Scan for the cell matching the given text and deliver its (X, Y) coordinate at center. 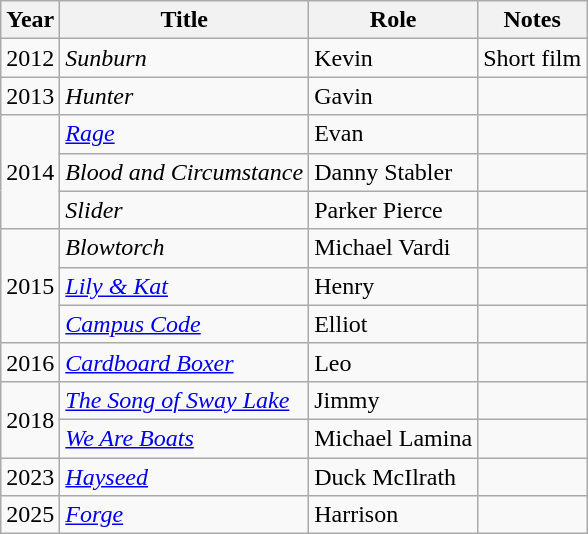
Slider (184, 210)
2015 (30, 286)
Short film (532, 58)
We Are Boats (184, 438)
Role (394, 20)
Elliot (394, 324)
Duck McIlrath (394, 477)
Title (184, 20)
The Song of Sway Lake (184, 400)
2013 (30, 96)
Cardboard Boxer (184, 362)
Harrison (394, 515)
Sunburn (184, 58)
2016 (30, 362)
2018 (30, 419)
2025 (30, 515)
Gavin (394, 96)
2014 (30, 172)
Lily & Kat (184, 286)
2023 (30, 477)
Campus Code (184, 324)
Hayseed (184, 477)
Jimmy (394, 400)
Year (30, 20)
Notes (532, 20)
Blood and Circumstance (184, 172)
Evan (394, 134)
Henry (394, 286)
2012 (30, 58)
Kevin (394, 58)
Blowtorch (184, 248)
Rage (184, 134)
Hunter (184, 96)
Leo (394, 362)
Parker Pierce (394, 210)
Michael Vardi (394, 248)
Forge (184, 515)
Michael Lamina (394, 438)
Danny Stabler (394, 172)
